Detect which cell encompasses the target text, then output its (X, Y) center coordinate. 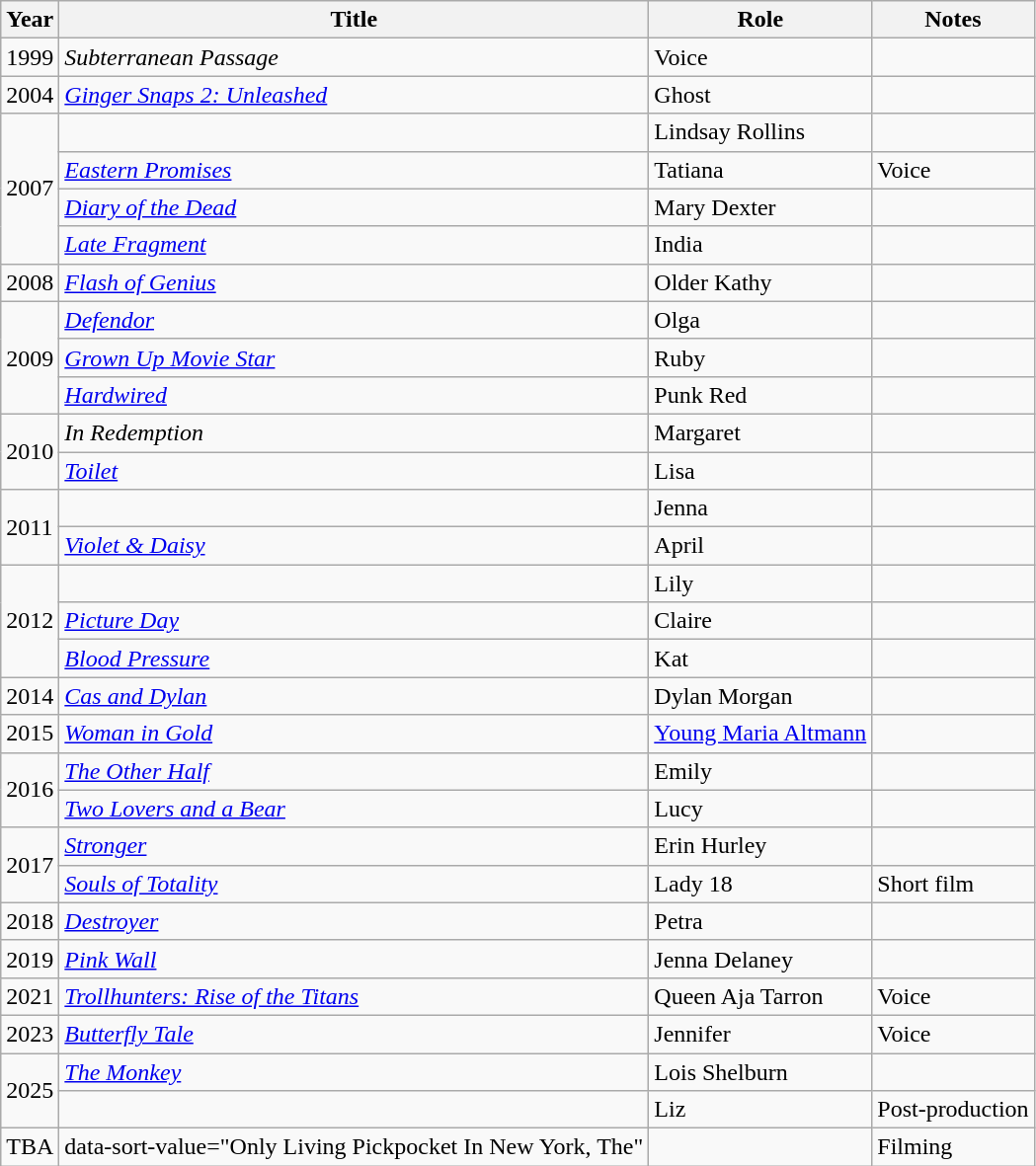
Jenna (760, 508)
The Monkey (354, 1071)
Pink Wall (354, 959)
Mary Dexter (760, 207)
Emily (760, 771)
2014 (30, 696)
Stronger (354, 846)
2019 (30, 959)
Lisa (760, 471)
Grown Up Movie Star (354, 357)
Toilet (354, 471)
Lady 18 (760, 884)
Liz (760, 1110)
2007 (30, 189)
2018 (30, 921)
2009 (30, 357)
Margaret (760, 432)
Year (30, 20)
Flash of Genius (354, 282)
Dylan Morgan (760, 696)
Woman in Gold (354, 734)
Subterranean Passage (354, 57)
Lois Shelburn (760, 1071)
Ghost (760, 95)
Queen Aja Tarron (760, 996)
Petra (760, 921)
TBA (30, 1147)
2025 (30, 1090)
1999 (30, 57)
Souls of Totality (354, 884)
Olga (760, 320)
In Redemption (354, 432)
Claire (760, 621)
Erin Hurley (760, 846)
Lindsay Rollins (760, 132)
Filming (953, 1147)
Two Lovers and a Bear (354, 809)
Trollhunters: Rise of the Titans (354, 996)
Ginger Snaps 2: Unleashed (354, 95)
Tatiana (760, 170)
Jenna Delaney (760, 959)
Title (354, 20)
Older Kathy (760, 282)
2016 (30, 790)
Picture Day (354, 621)
The Other Half (354, 771)
2011 (30, 527)
Post-production (953, 1110)
Eastern Promises (354, 170)
Young Maria Altmann (760, 734)
2021 (30, 996)
India (760, 245)
April (760, 546)
2017 (30, 865)
Diary of the Dead (354, 207)
Jennifer (760, 1034)
2008 (30, 282)
Notes (953, 20)
Defendor (354, 320)
data-sort-value="Only Living Pickpocket In New York, The" (354, 1147)
Violet & Daisy (354, 546)
Lucy (760, 809)
2012 (30, 621)
Punk Red (760, 395)
2023 (30, 1034)
Role (760, 20)
Lily (760, 583)
Destroyer (354, 921)
Short film (953, 884)
Late Fragment (354, 245)
Kat (760, 659)
Butterfly Tale (354, 1034)
Ruby (760, 357)
Blood Pressure (354, 659)
2015 (30, 734)
2010 (30, 451)
Cas and Dylan (354, 696)
2004 (30, 95)
Hardwired (354, 395)
